Return (x, y) of the center of cell containing provided text 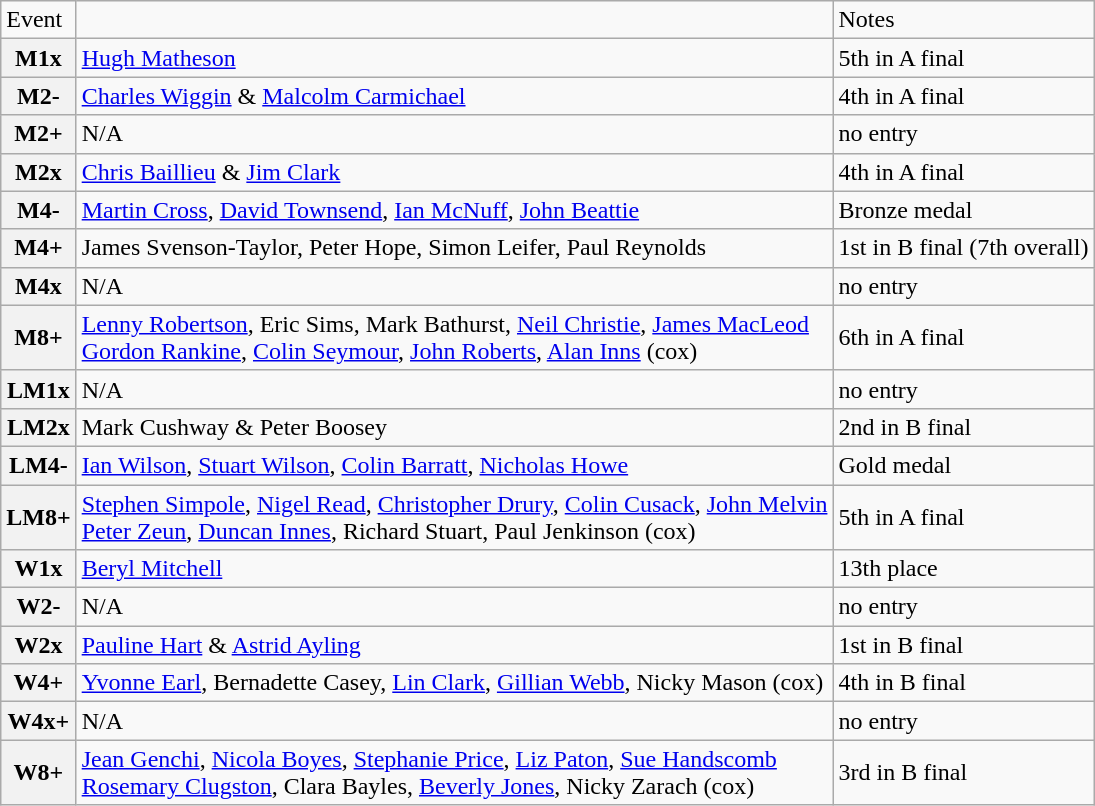
LM1x (38, 389)
1st in B final (964, 645)
M2- (38, 96)
Martin Cross, David Townsend, Ian McNuff, John Beattie (454, 210)
13th place (964, 569)
Jean Genchi, Nicola Boyes, Stephanie Price, Liz Paton, Sue Handscomb Rosemary Clugston, Clara Bayles, Beverly Jones, Nicky Zarach (cox) (454, 772)
M2+ (38, 134)
Stephen Simpole, Nigel Read, Christopher Drury, Colin Cusack, John Melvin Peter Zeun, Duncan Innes, Richard Stuart, Paul Jenkinson (cox) (454, 516)
LM8+ (38, 516)
Mark Cushway & Peter Boosey (454, 427)
M4x (38, 286)
W4x+ (38, 721)
M8+ (38, 338)
LM2x (38, 427)
Chris Baillieu & Jim Clark (454, 172)
M4+ (38, 248)
M1x (38, 58)
W2x (38, 645)
W1x (38, 569)
Gold medal (964, 465)
1st in B final (7th overall) (964, 248)
James Svenson-Taylor, Peter Hope, Simon Leifer, Paul Reynolds (454, 248)
Beryl Mitchell (454, 569)
6th in A final (964, 338)
W4+ (38, 683)
W2- (38, 607)
M2x (38, 172)
2nd in B final (964, 427)
Event (38, 20)
4th in B final (964, 683)
Ian Wilson, Stuart Wilson, Colin Barratt, Nicholas Howe (454, 465)
Charles Wiggin & Malcolm Carmichael (454, 96)
Pauline Hart & Astrid Ayling (454, 645)
Lenny Robertson, Eric Sims, Mark Bathurst, Neil Christie, James MacLeodGordon Rankine, Colin Seymour, John Roberts, Alan Inns (cox) (454, 338)
M4- (38, 210)
W8+ (38, 772)
Hugh Matheson (454, 58)
Bronze medal (964, 210)
Yvonne Earl, Bernadette Casey, Lin Clark, Gillian Webb, Nicky Mason (cox) (454, 683)
Notes (964, 20)
3rd in B final (964, 772)
LM4- (38, 465)
